Locate the cell with the specified text and output its [x, y] center coordinate. 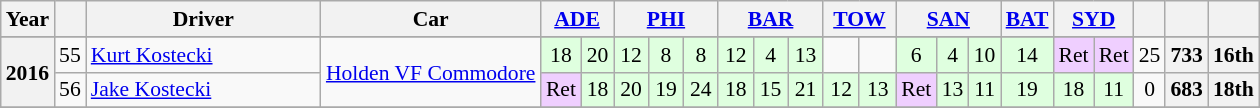
683 [1186, 90]
Kurt Kostecki [204, 55]
0 [1150, 90]
Holden VF Commodore [431, 72]
2016 [28, 72]
25 [1150, 55]
733 [1186, 55]
24 [700, 90]
56 [70, 90]
55 [70, 55]
Jake Kostecki [204, 90]
ADE [576, 19]
Car [431, 19]
15 [770, 90]
18th [1234, 90]
TOW [860, 19]
SAN [948, 19]
6 [916, 55]
BAR [770, 19]
21 [806, 90]
16th [1234, 55]
Year [28, 19]
Driver [204, 19]
14 [1028, 55]
BAT [1028, 19]
10 [985, 55]
PHI [666, 19]
SYD [1094, 19]
